Extract the (X, Y) coordinate from the center of the cell holding the provided text.  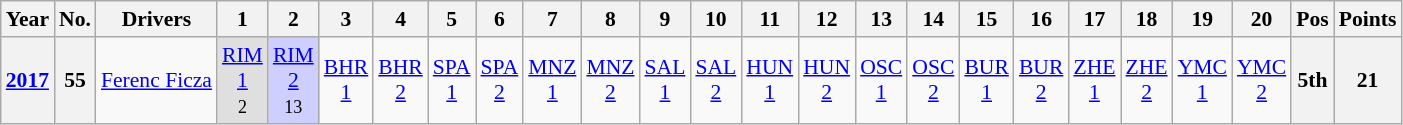
1 (242, 19)
Drivers (156, 19)
MNZ2 (610, 80)
BUR2 (1042, 80)
20 (1262, 19)
BUR1 (986, 80)
SPA1 (452, 80)
SPA2 (500, 80)
10 (716, 19)
7 (552, 19)
YMC2 (1262, 80)
Points (1368, 19)
BHR2 (400, 80)
Pos (1312, 19)
8 (610, 19)
21 (1368, 80)
5 (452, 19)
5th (1312, 80)
15 (986, 19)
ZHE1 (1094, 80)
4 (400, 19)
12 (826, 19)
OSC2 (933, 80)
RIM12 (242, 80)
Ferenc Ficza (156, 80)
16 (1042, 19)
6 (500, 19)
2017 (28, 80)
YMC1 (1202, 80)
SAL2 (716, 80)
No. (75, 19)
2 (294, 19)
11 (770, 19)
9 (664, 19)
SAL1 (664, 80)
14 (933, 19)
ZHE2 (1146, 80)
MNZ1 (552, 80)
19 (1202, 19)
18 (1146, 19)
13 (881, 19)
3 (346, 19)
HUN1 (770, 80)
17 (1094, 19)
OSC1 (881, 80)
BHR1 (346, 80)
55 (75, 80)
HUN2 (826, 80)
RIM213 (294, 80)
Year (28, 19)
